From the cell containing the given text, extract its center point as [x, y] coordinate. 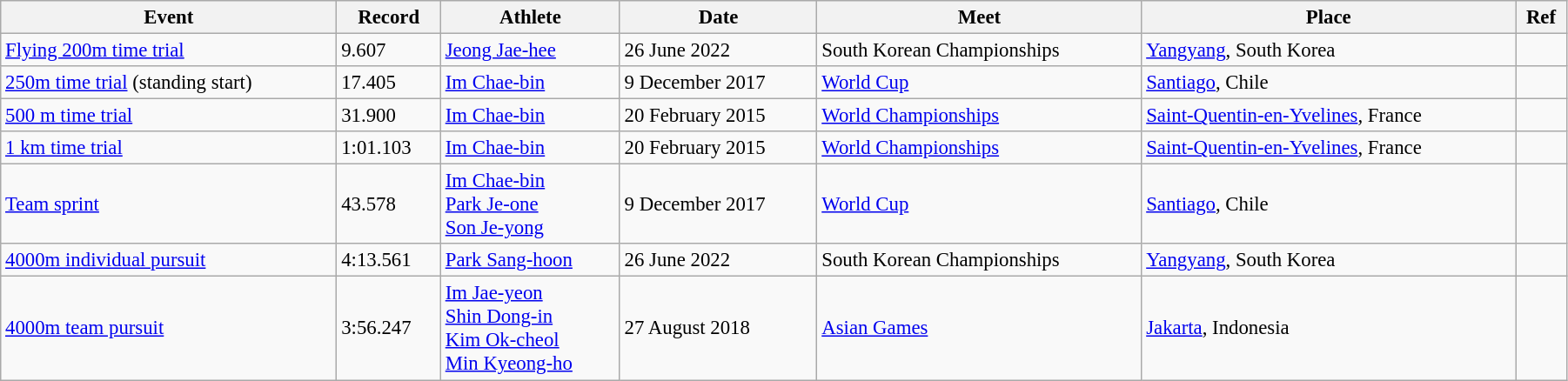
Athlete [530, 17]
4:13.561 [388, 260]
Jeong Jae-hee [530, 50]
Flying 200m time trial [169, 50]
250m time trial (standing start) [169, 83]
3:56.247 [388, 329]
Date [719, 17]
Park Sang-hoon [530, 260]
1:01.103 [388, 148]
1 km time trial [169, 148]
31.900 [388, 116]
Meet [980, 17]
Team sprint [169, 204]
27 August 2018 [719, 329]
Jakarta, Indonesia [1329, 329]
9.607 [388, 50]
17.405 [388, 83]
500 m time trial [169, 116]
Im Chae-binPark Je-oneSon Je-yong [530, 204]
Record [388, 17]
Im Jae-yeonShin Dong-inKim Ok-cheolMin Kyeong-ho [530, 329]
Ref [1542, 17]
Place [1329, 17]
4000m team pursuit [169, 329]
4000m individual pursuit [169, 260]
43.578 [388, 204]
Event [169, 17]
Asian Games [980, 329]
